Find where the given text appears and provide that cell's center as (x, y) coordinate. 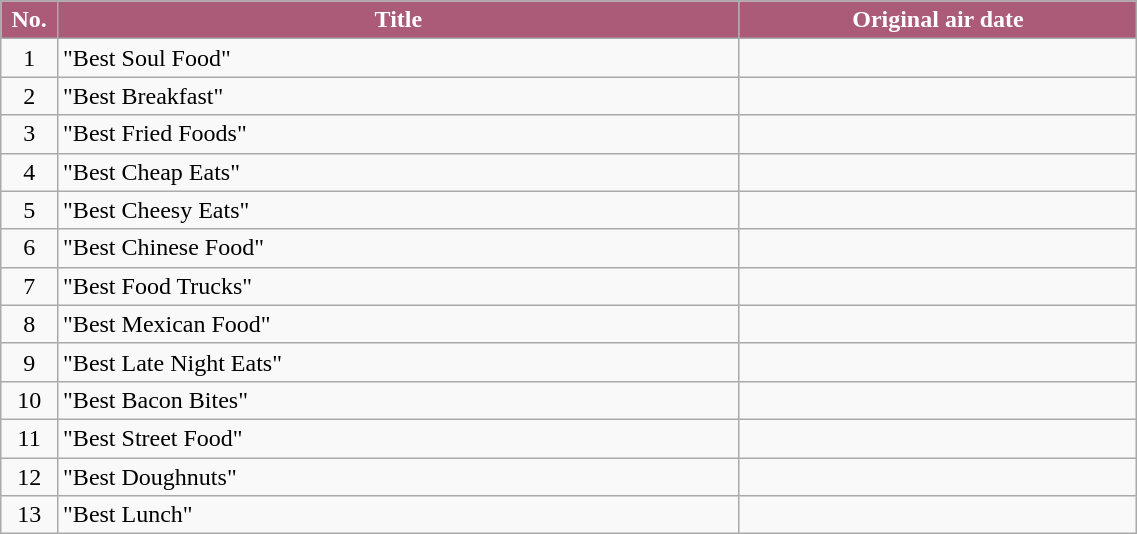
1 (30, 58)
"Best Lunch" (399, 515)
Title (399, 20)
7 (30, 286)
9 (30, 362)
"Best Doughnuts" (399, 477)
11 (30, 438)
5 (30, 210)
"Best Chinese Food" (399, 248)
10 (30, 400)
6 (30, 248)
"Best Food Trucks" (399, 286)
3 (30, 134)
"Best Late Night Eats" (399, 362)
4 (30, 172)
"Best Street Food" (399, 438)
2 (30, 96)
"Best Fried Foods" (399, 134)
13 (30, 515)
"Best Bacon Bites" (399, 400)
No. (30, 20)
"Best Breakfast" (399, 96)
"Best Cheesy Eats" (399, 210)
12 (30, 477)
8 (30, 324)
"Best Cheap Eats" (399, 172)
"Best Mexican Food" (399, 324)
"Best Soul Food" (399, 58)
Original air date (938, 20)
